Pinpoint the cell where the given text exists, returning its (X, Y) midpoint coordinate. 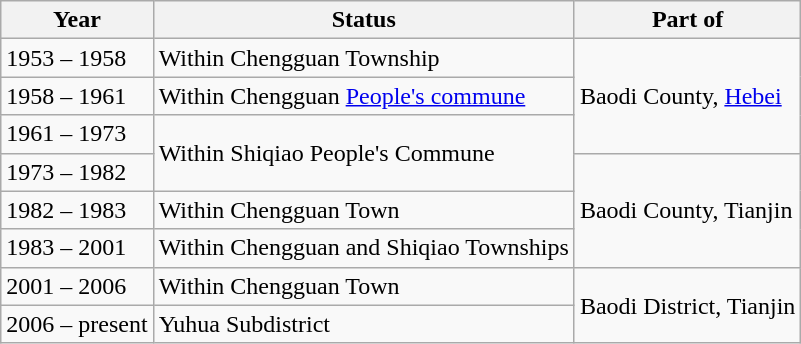
Baodi County, Hebei (687, 96)
2001 – 2006 (77, 286)
Within Chengguan and Shiqiao Townships (364, 248)
1958 – 1961 (77, 96)
Yuhua Subdistrict (364, 324)
Within Chengguan Township (364, 58)
1973 – 1982 (77, 172)
Part of (687, 20)
Year (77, 20)
Baodi County, Tianjin (687, 210)
1982 – 1983 (77, 210)
Within Chengguan People's commune (364, 96)
2006 – present (77, 324)
Baodi District, Tianjin (687, 305)
Within Shiqiao People's Commune (364, 153)
Status (364, 20)
1983 – 2001 (77, 248)
1961 – 1973 (77, 134)
1953 – 1958 (77, 58)
